Determine the (x, y) coordinate at the center of the cell enclosing the given text.  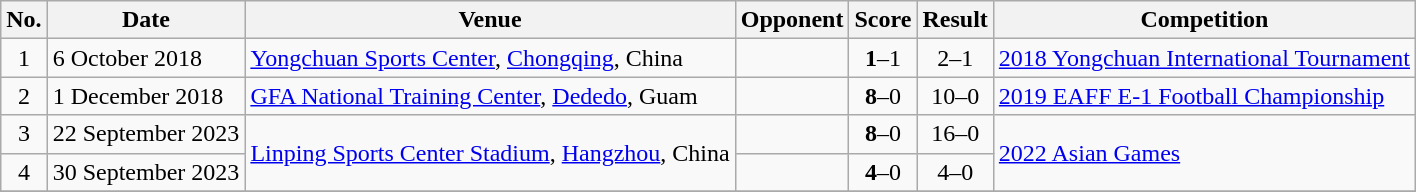
4 (24, 172)
GFA National Training Center, Dededo, Guam (490, 96)
Result (955, 20)
2–1 (955, 58)
2019 EAFF E-1 Football Championship (1204, 96)
2022 Asian Games (1204, 153)
1–1 (883, 58)
6 October 2018 (146, 58)
Venue (490, 20)
Opponent (792, 20)
No. (24, 20)
22 September 2023 (146, 134)
Date (146, 20)
1 (24, 58)
3 (24, 134)
30 September 2023 (146, 172)
2 (24, 96)
Competition (1204, 20)
2018 Yongchuan International Tournament (1204, 58)
10–0 (955, 96)
1 December 2018 (146, 96)
Yongchuan Sports Center, Chongqing, China (490, 58)
16–0 (955, 134)
Score (883, 20)
Linping Sports Center Stadium, Hangzhou, China (490, 153)
